Search for the cell housing the specified text and yield its [x, y] center coordinate. 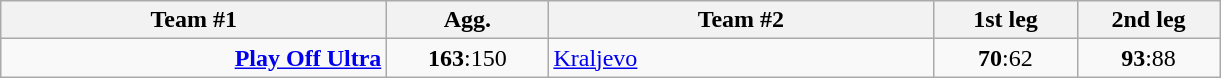
70:62 [1006, 58]
163:150 [468, 58]
Kraljevo [741, 58]
2nd leg [1148, 20]
1st leg [1006, 20]
Agg. [468, 20]
Team #1 [194, 20]
Team #2 [741, 20]
93:88 [1148, 58]
Play Off Ultra [194, 58]
